Return (X, Y) of the center of cell containing provided text 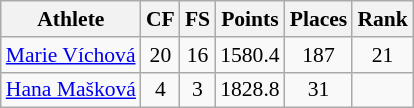
Places (319, 19)
20 (160, 55)
3 (198, 90)
Points (250, 19)
Rank (382, 19)
16 (198, 55)
Athlete (71, 19)
21 (382, 55)
Marie Víchová (71, 55)
1580.4 (250, 55)
4 (160, 90)
FS (198, 19)
1828.8 (250, 90)
Hana Mašková (71, 90)
CF (160, 19)
31 (319, 90)
187 (319, 55)
